For the text-containing cell, return its midpoint in (x, y) coordinate format. 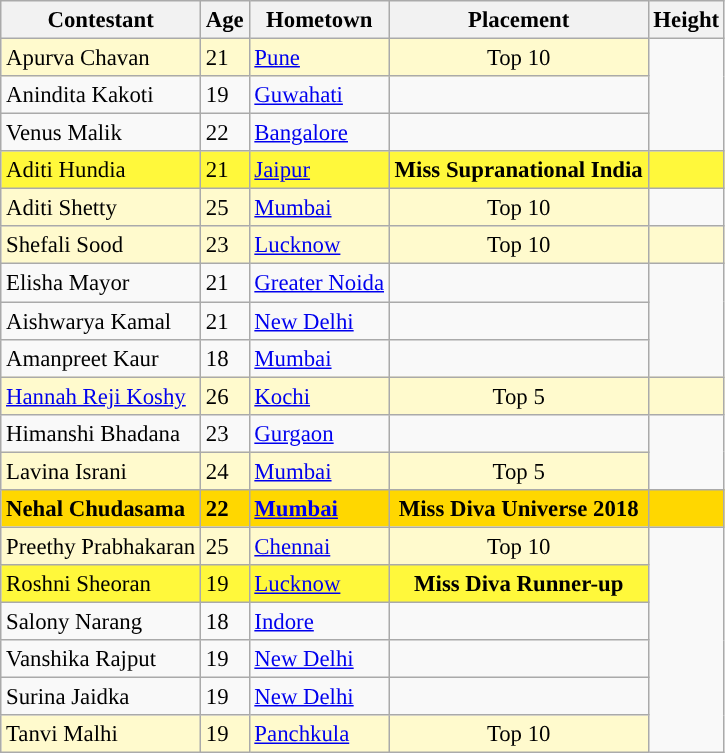
Guwahati (319, 95)
Vanshika Rajput (101, 659)
Miss Diva Universe 2018 (518, 509)
Indore (319, 621)
Preethy Prabhakaran (101, 546)
Shefali Sood (101, 245)
Anindita Kakoti (101, 95)
Placement (518, 20)
24 (224, 471)
Chennai (319, 546)
Miss Supranational India (518, 170)
Kochi (319, 396)
26 (224, 396)
Elisha Mayor (101, 283)
Aditi Shetty (101, 208)
Greater Noida (319, 283)
Surina Jaidka (101, 697)
Roshni Sheoran (101, 584)
Lavina Israni (101, 471)
Tanvi Malhi (101, 734)
Age (224, 20)
Salony Narang (101, 621)
Contestant (101, 20)
Gurgaon (319, 433)
Himanshi Bhadana (101, 433)
Aditi Hundia (101, 170)
Amanpreet Kaur (101, 358)
Nehal Chudasama (101, 509)
Bangalore (319, 133)
Aishwarya Kamal (101, 321)
Jaipur (319, 170)
Hometown (319, 20)
Panchkula (319, 734)
Hannah Reji Koshy (101, 396)
Height (686, 20)
Venus Malik (101, 133)
Apurva Chavan (101, 58)
Pune (319, 58)
Miss Diva Runner-up (518, 584)
